Determine the [X, Y] coordinate at the center of the cell enclosing the given text.  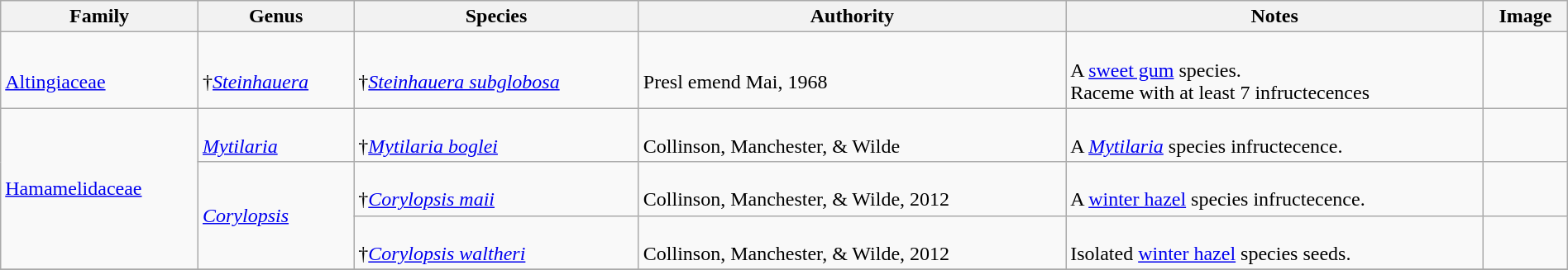
Notes [1275, 17]
A winter hazel species infructecence. [1275, 188]
Altingiaceae [99, 70]
A sweet gum species.Raceme with at least 7 infructecences [1275, 70]
Genus [275, 17]
A Mytilaria species infructecence. [1275, 135]
Presl emend Mai, 1968 [852, 70]
†Mytilaria boglei [496, 135]
†Corylopsis maii [496, 188]
†Corylopsis waltheri [496, 243]
Species [496, 17]
Mytilaria [275, 135]
†Steinhauera subglobosa [496, 70]
Corylopsis [275, 216]
Collinson, Manchester, & Wilde [852, 135]
Hamamelidaceae [99, 188]
Isolated winter hazel species seeds. [1275, 243]
†Steinhauera [275, 70]
Image [1526, 17]
Family [99, 17]
Authority [852, 17]
